Return [x, y] of the center of cell containing provided text 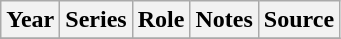
Year [30, 20]
Role [161, 20]
Notes [224, 20]
Series [96, 20]
Source [298, 20]
